Scan for the cell matching the given text and deliver its [X, Y] coordinate at center. 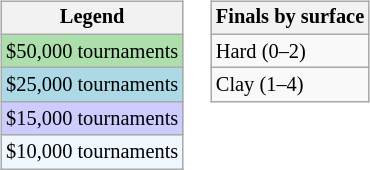
$10,000 tournaments [92, 152]
$15,000 tournaments [92, 119]
Finals by surface [290, 18]
Legend [92, 18]
$50,000 tournaments [92, 51]
Hard (0–2) [290, 51]
$25,000 tournaments [92, 85]
Clay (1–4) [290, 85]
